Locate the cell with the specified text and output its (X, Y) center coordinate. 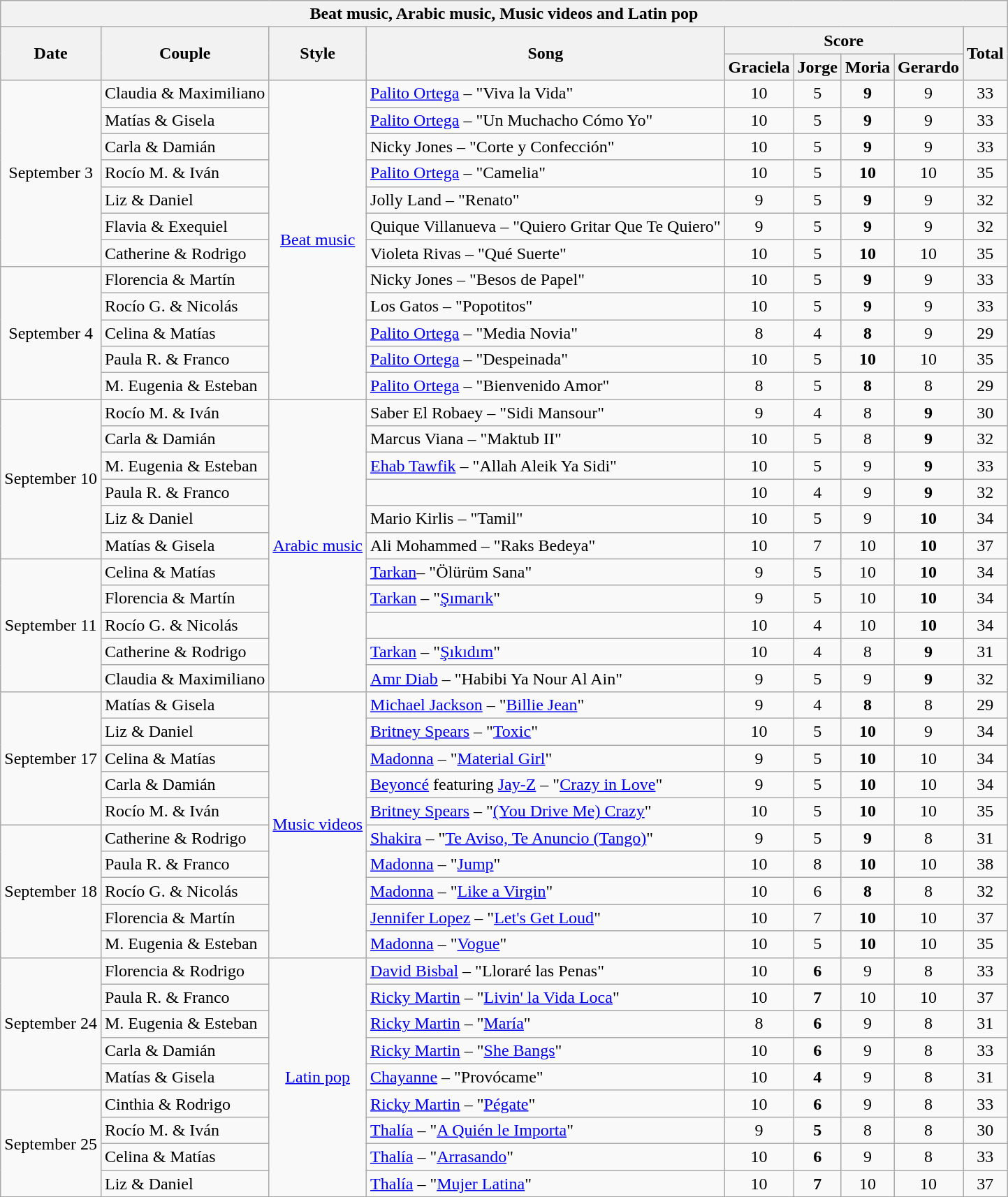
Tarkan – "Şıkıdım" (546, 652)
Madonna – "Vogue" (546, 944)
Nicky Jones – "Besos de Papel" (546, 279)
Ali Mohammed – "Raks Bedeya" (546, 545)
Britney Spears – "(You Drive Me) Crazy" (546, 812)
Madonna – "Like a Virgin" (546, 891)
Palito Ortega – "Bienvenido Amor" (546, 386)
Madonna – "Material Girl" (546, 758)
Arabic music (318, 546)
Palito Ortega – "Media Novia" (546, 333)
September 3 (51, 173)
David Bisbal – "Lloraré las Penas" (546, 971)
September 4 (51, 332)
Song (546, 54)
Thalía – "A Quién le Importa" (546, 1130)
Thalía – "Arrasando" (546, 1156)
38 (986, 865)
Score (844, 41)
Mario Kirlis – "Tamil" (546, 519)
Los Gatos – "Popotitos" (546, 306)
Tarkan– "Ölürüm Sana" (546, 572)
Beyoncé featuring Jay-Z – "Crazy in Love" (546, 785)
Violeta Rivas – "Qué Suerte" (546, 253)
Ehab Tawfik – "Allah Aleik Ya Sidi" (546, 466)
Marcus Viana – "Maktub II" (546, 439)
September 24 (51, 1024)
Britney Spears – "Toxic" (546, 731)
Date (51, 54)
Couple (184, 54)
Michael Jackson – "Billie Jean" (546, 705)
Shakira – "Te Aviso, Te Anuncio (Tango)" (546, 838)
Thalía – "Mujer Latina" (546, 1184)
Palito Ortega – "Camelia" (546, 173)
Beat music, Arabic music, Music videos and Latin pop (504, 14)
Saber El Robaey – "Sidi Mansour" (546, 413)
Florencia & Rodrigo (184, 971)
Tarkan – "Şımarık" (546, 598)
Total (986, 54)
Chayanne – "Provócame" (546, 1077)
Ricky Martin – "Pégate" (546, 1103)
Ricky Martin – "María" (546, 1024)
Music videos (318, 824)
September 10 (51, 479)
Latin pop (318, 1077)
Palito Ortega – "Despeinada" (546, 360)
Cinthia & Rodrigo (184, 1103)
Quique Villanueva – "Quiero Gritar Que Te Quiero" (546, 226)
Style (318, 54)
Palito Ortega – "Un Muchacho Cómo Yo" (546, 120)
Moria (868, 67)
September 17 (51, 758)
Palito Ortega – "Viva la Vida" (546, 94)
September 18 (51, 891)
Jolly Land – "Renato" (546, 200)
Beat music (318, 240)
Ricky Martin – "Livin' la Vida Loca" (546, 997)
Jennifer Lopez – "Let's Get Loud" (546, 918)
Amr Diab – "Habibi Ya Nour Al Ain" (546, 678)
Nicky Jones – "Corte y Confección" (546, 147)
Graciela (759, 67)
September 25 (51, 1143)
Madonna – "Jump" (546, 865)
Flavia & Exequiel (184, 226)
Jorge (817, 67)
Ricky Martin – "She Bangs" (546, 1050)
Gerardo (929, 67)
September 11 (51, 625)
